Search for the cell housing the specified text and yield its [x, y] center coordinate. 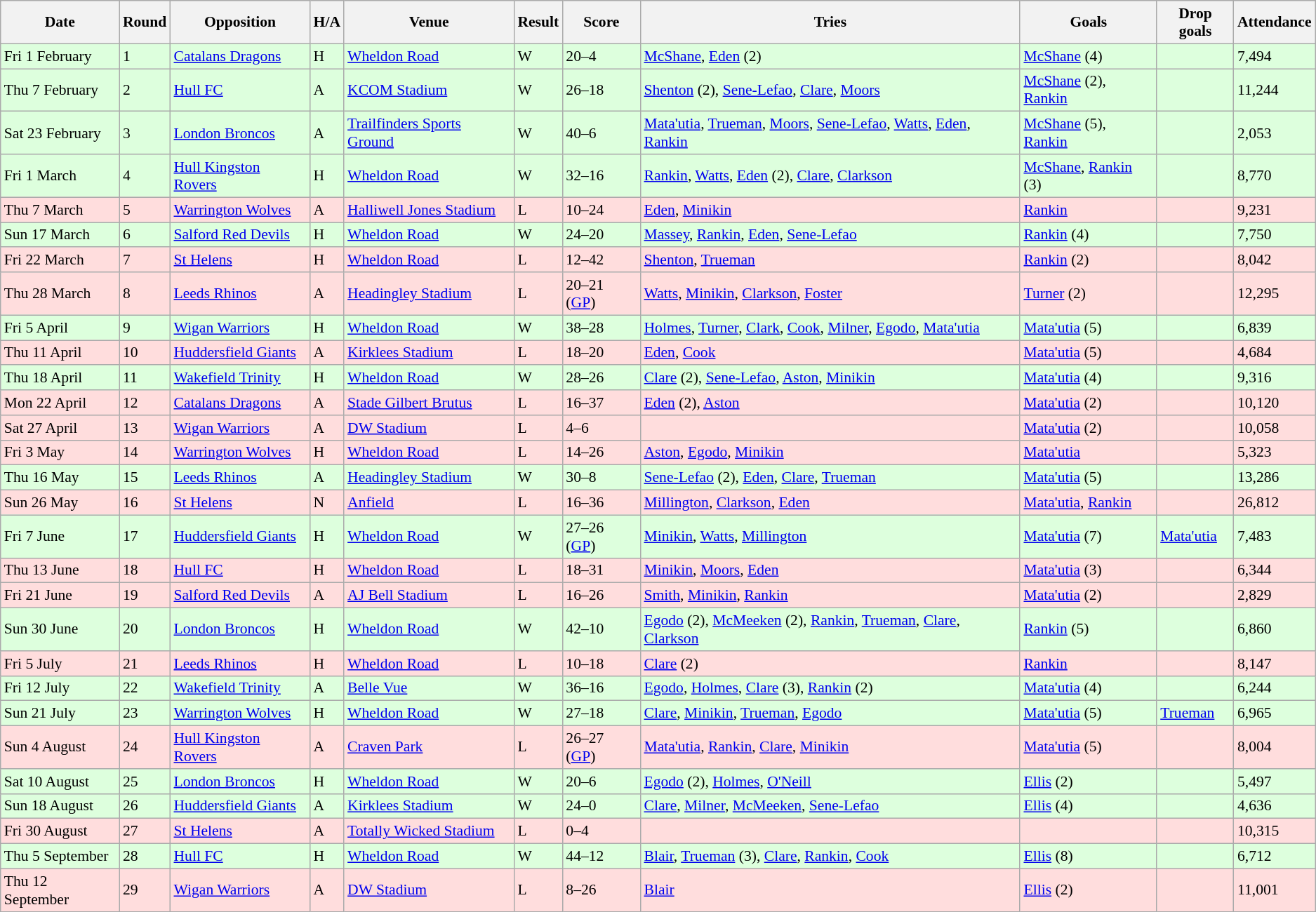
12,295 [1275, 293]
Egodo (2), Holmes, O'Neill [830, 782]
Thu 11 April [60, 353]
Fri 1 February [60, 56]
Minikin, Moors, Eden [830, 570]
18 [145, 570]
Millington, Clarkson, Eden [830, 503]
27–18 [601, 713]
8,042 [1275, 260]
4,684 [1275, 353]
26–18 [601, 90]
Sat 10 August [60, 782]
4–6 [601, 428]
Mon 22 April [60, 403]
18–31 [601, 570]
Score [601, 22]
20–4 [601, 56]
0–4 [601, 831]
N [327, 503]
Eden, Minikin [830, 210]
7,494 [1275, 56]
McShane (4) [1088, 56]
Trailfinders Sports Ground [429, 133]
11 [145, 378]
8,004 [1275, 748]
Round [145, 22]
4 [145, 175]
Thu 28 March [60, 293]
17 [145, 536]
Mata'utia (3) [1088, 570]
McShane (2), Rankin [1088, 90]
10 [145, 353]
16–26 [601, 596]
6,244 [1275, 688]
24–0 [601, 806]
Fri 30 August [60, 831]
18–20 [601, 353]
28–26 [601, 378]
Craven Park [429, 748]
21 [145, 664]
Sat 27 April [60, 428]
20–6 [601, 782]
6,839 [1275, 328]
Aston, Egodo, Minikin [830, 452]
Minikin, Watts, Millington [830, 536]
10–24 [601, 210]
6,965 [1275, 713]
2,053 [1275, 133]
Eden, Cook [830, 353]
12 [145, 403]
Smith, Minikin, Rankin [830, 596]
36–16 [601, 688]
38–28 [601, 328]
Clare, Milner, McMeeken, Sene-Lefao [830, 806]
Thu 7 February [60, 90]
Clare, Minikin, Trueman, Egodo [830, 713]
5,323 [1275, 452]
10–18 [601, 664]
Eden (2), Aston [830, 403]
Belle Vue [429, 688]
Halliwell Jones Stadium [429, 210]
2,829 [1275, 596]
28 [145, 857]
26 [145, 806]
AJ Bell Stadium [429, 596]
Shenton (2), Sene-Lefao, Clare, Moors [830, 90]
13 [145, 428]
26,812 [1275, 503]
Blair [830, 890]
Attendance [1275, 22]
8,770 [1275, 175]
3 [145, 133]
Sun 30 June [60, 630]
6,712 [1275, 857]
16 [145, 503]
7,750 [1275, 235]
Goals [1088, 22]
Date [60, 22]
1 [145, 56]
McShane, Rankin (3) [1088, 175]
12–42 [601, 260]
Rankin (4) [1088, 235]
16–37 [601, 403]
Thu 18 April [60, 378]
9 [145, 328]
16–36 [601, 503]
Fri 21 June [60, 596]
Rankin (5) [1088, 630]
Blair, Trueman (3), Clare, Rankin, Cook [830, 857]
Sun 4 August [60, 748]
20 [145, 630]
Shenton, Trueman [830, 260]
7 [145, 260]
14 [145, 452]
42–10 [601, 630]
Egodo (2), McMeeken (2), Rankin, Trueman, Clare, Clarkson [830, 630]
Sun 18 August [60, 806]
Thu 7 March [60, 210]
Fri 3 May [60, 452]
Thu 13 June [60, 570]
25 [145, 782]
Fri 1 March [60, 175]
5,497 [1275, 782]
14–26 [601, 452]
Anfield [429, 503]
44–12 [601, 857]
8–26 [601, 890]
Clare (2), Sene-Lefao, Aston, Minikin [830, 378]
26–27 (GP) [601, 748]
Thu 12 September [60, 890]
32–16 [601, 175]
29 [145, 890]
7,483 [1275, 536]
6 [145, 235]
2 [145, 90]
McShane, Eden (2) [830, 56]
Sun 26 May [60, 503]
Ellis (8) [1088, 857]
Rankin, Watts, Eden (2), Clare, Clarkson [830, 175]
Ellis (4) [1088, 806]
Trueman [1195, 713]
KCOM Stadium [429, 90]
Watts, Minikin, Clarkson, Foster [830, 293]
19 [145, 596]
30–8 [601, 478]
40–6 [601, 133]
Drop goals [1195, 22]
20–21 (GP) [601, 293]
Fri 12 July [60, 688]
Clare (2) [830, 664]
Sun 21 July [60, 713]
Venue [429, 22]
Totally Wicked Stadium [429, 831]
8,147 [1275, 664]
Mata'utia (7) [1088, 536]
4,636 [1275, 806]
Massey, Rankin, Eden, Sene-Lefao [830, 235]
10,058 [1275, 428]
Fri 5 July [60, 664]
8 [145, 293]
Fri 22 March [60, 260]
15 [145, 478]
Fri 7 June [60, 536]
Mata'utia, Rankin [1088, 503]
Result [538, 22]
11,244 [1275, 90]
Sat 23 February [60, 133]
Sene-Lefao (2), Eden, Clare, Trueman [830, 478]
Mata'utia, Trueman, Moors, Sene-Lefao, Watts, Eden, Rankin [830, 133]
22 [145, 688]
Tries [830, 22]
H/A [327, 22]
10,315 [1275, 831]
McShane (5), Rankin [1088, 133]
9,316 [1275, 378]
5 [145, 210]
27–26 (GP) [601, 536]
24 [145, 748]
13,286 [1275, 478]
11,001 [1275, 890]
Mata'utia, Rankin, Clare, Minikin [830, 748]
Opposition [240, 22]
Thu 5 September [60, 857]
9,231 [1275, 210]
Holmes, Turner, Clark, Cook, Milner, Egodo, Mata'utia [830, 328]
Thu 16 May [60, 478]
27 [145, 831]
Stade Gilbert Brutus [429, 403]
Rankin (2) [1088, 260]
24–20 [601, 235]
Turner (2) [1088, 293]
Fri 5 April [60, 328]
Egodo, Holmes, Clare (3), Rankin (2) [830, 688]
6,344 [1275, 570]
23 [145, 713]
6,860 [1275, 630]
10,120 [1275, 403]
Sun 17 March [60, 235]
